Determine the (X, Y) coordinate at the center of the cell enclosing the given text.  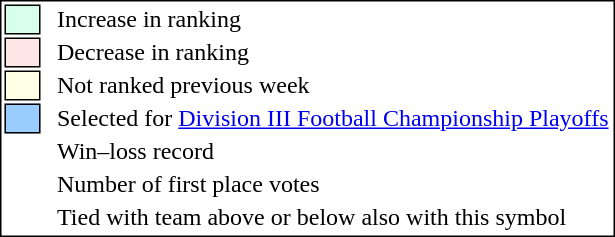
Increase in ranking (334, 19)
Win–loss record (334, 151)
Tied with team above or below also with this symbol (334, 217)
Decrease in ranking (334, 53)
Selected for Division III Football Championship Playoffs (334, 119)
Not ranked previous week (334, 85)
Number of first place votes (334, 185)
